From the cell containing the given text, extract its center point as [X, Y] coordinate. 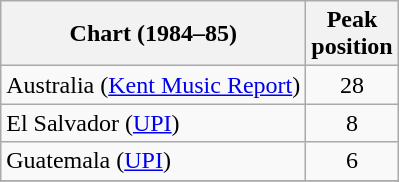
Peakposition [352, 34]
8 [352, 123]
Chart (1984–85) [154, 34]
Guatemala (UPI) [154, 161]
6 [352, 161]
28 [352, 85]
El Salvador (UPI) [154, 123]
Australia (Kent Music Report) [154, 85]
